Return the [x, y] coordinate for the center point of the cell that contains the specified text.  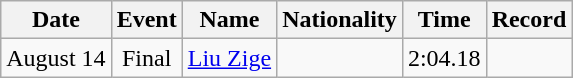
Final [146, 58]
2:04.18 [444, 58]
Date [56, 20]
Record [529, 20]
Liu Zige [229, 58]
August 14 [56, 58]
Time [444, 20]
Name [229, 20]
Nationality [340, 20]
Event [146, 20]
